Find where the given text appears and provide that cell's center as (x, y) coordinate. 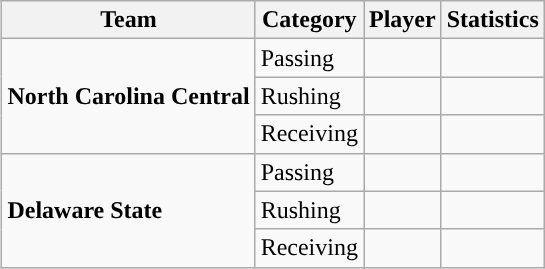
Category (309, 20)
Player (403, 20)
Statistics (492, 20)
North Carolina Central (128, 96)
Delaware State (128, 210)
Team (128, 20)
